Pinpoint the cell where the given text exists, returning its [x, y] midpoint coordinate. 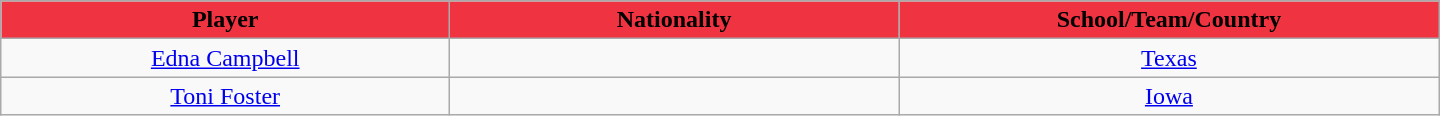
Iowa [1170, 96]
Edna Campbell [226, 58]
Nationality [674, 20]
Toni Foster [226, 96]
Texas [1170, 58]
School/Team/Country [1170, 20]
Player [226, 20]
